Identify which cell holds the provided text, then report its [x, y] central coordinate. 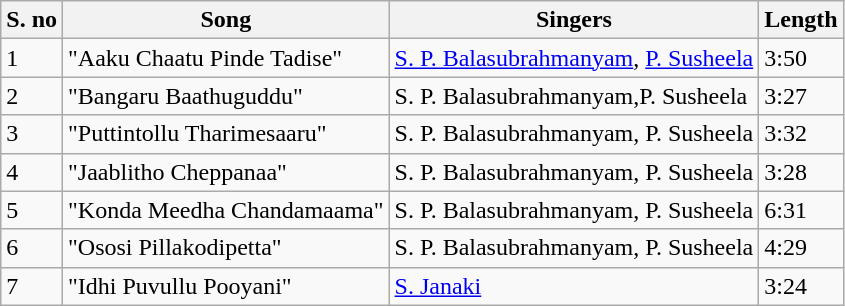
4:29 [801, 248]
"Ososi Pillakodipetta" [226, 248]
S. P. Balasubrahmanyam,P. Susheela [574, 96]
5 [32, 210]
"Idhi Puvullu Pooyani" [226, 286]
3:27 [801, 96]
S. no [32, 20]
3 [32, 134]
7 [32, 286]
"Aaku Chaatu Pinde Tadise" [226, 58]
"Bangaru Baathuguddu" [226, 96]
3:24 [801, 286]
3:32 [801, 134]
"Puttintollu Tharimesaaru" [226, 134]
Length [801, 20]
2 [32, 96]
3:28 [801, 172]
4 [32, 172]
Singers [574, 20]
6 [32, 248]
"Konda Meedha Chandamaama" [226, 210]
Song [226, 20]
S. Janaki [574, 286]
1 [32, 58]
3:50 [801, 58]
"Jaablitho Cheppanaa" [226, 172]
6:31 [801, 210]
